Output the [X, Y] coordinate of the center of the cell containing the given text.  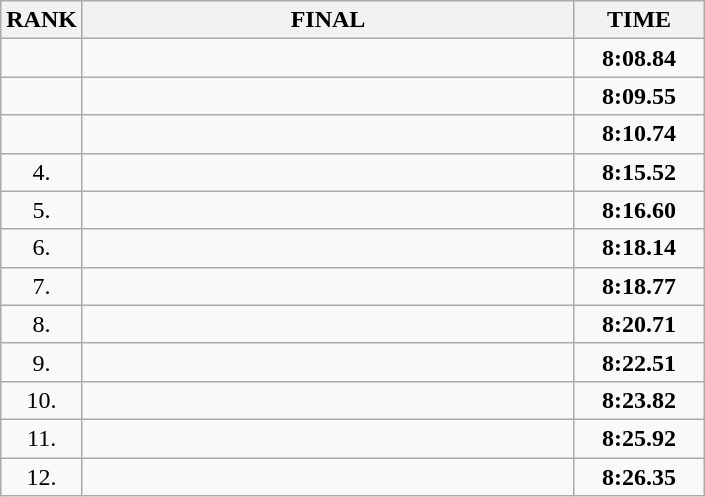
FINAL [328, 20]
8:26.35 [640, 477]
8:23.82 [640, 400]
8:18.14 [640, 248]
8:08.84 [640, 58]
5. [42, 210]
11. [42, 438]
8:22.51 [640, 362]
7. [42, 286]
8:18.77 [640, 286]
8:10.74 [640, 134]
8:25.92 [640, 438]
8:20.71 [640, 324]
4. [42, 172]
RANK [42, 20]
TIME [640, 20]
9. [42, 362]
8:16.60 [640, 210]
6. [42, 248]
8. [42, 324]
8:15.52 [640, 172]
10. [42, 400]
12. [42, 477]
8:09.55 [640, 96]
